Provide the (X, Y) coordinate of the cell's center where the given text is located.  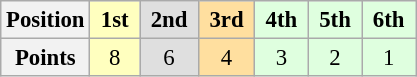
Points (46, 58)
8 (115, 58)
3 (282, 58)
1 (389, 58)
6 (170, 58)
4th (282, 20)
4 (226, 58)
Position (46, 20)
2 (335, 58)
3rd (226, 20)
2nd (170, 20)
6th (389, 20)
1st (115, 20)
5th (335, 20)
